Provide the (X, Y) coordinate of the cell's center where the given text is located.  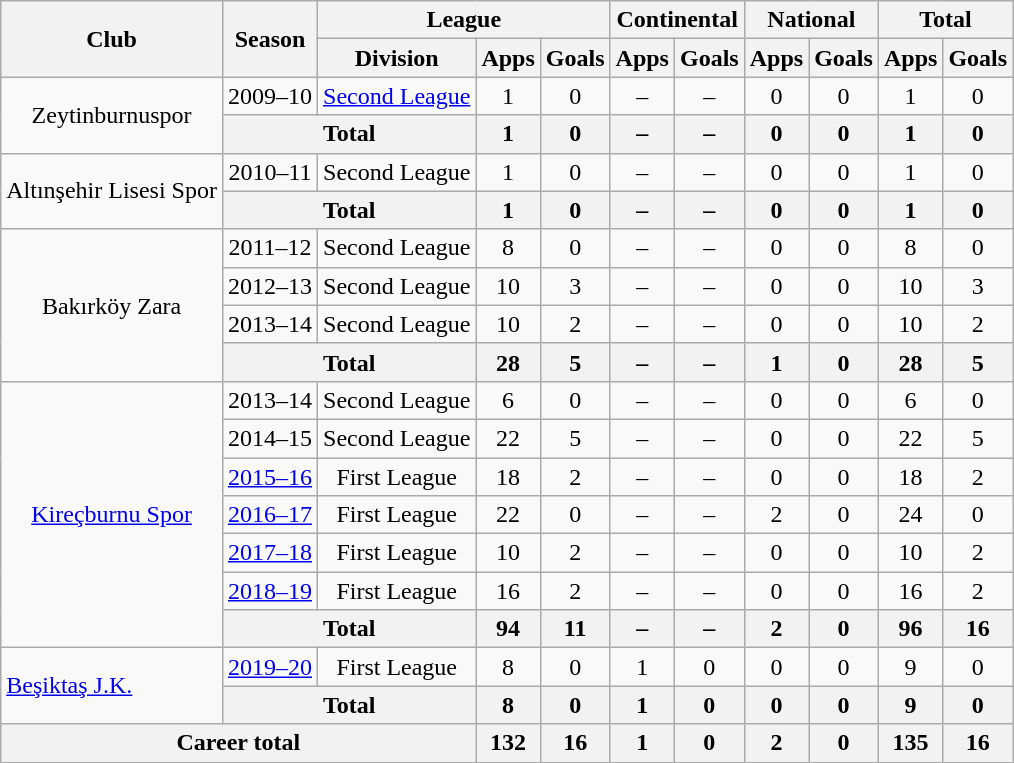
2019–20 (270, 667)
National (811, 20)
132 (508, 743)
Bakırköy Zara (112, 305)
2017–18 (270, 553)
2015–16 (270, 477)
Division (397, 58)
Beşiktaş J.K. (112, 686)
2009–10 (270, 96)
2016–17 (270, 515)
Club (112, 39)
Continental (677, 20)
2011–12 (270, 248)
League (464, 20)
135 (910, 743)
Zeytinburnuspor (112, 115)
2014–15 (270, 438)
11 (575, 629)
24 (910, 515)
96 (910, 629)
2018–19 (270, 591)
Career total (238, 743)
2010–11 (270, 172)
Season (270, 39)
94 (508, 629)
Altınşehir Lisesi Spor (112, 191)
2012–13 (270, 286)
Kireçburnu Spor (112, 514)
